Output the [X, Y] coordinate of the center of the cell containing the given text.  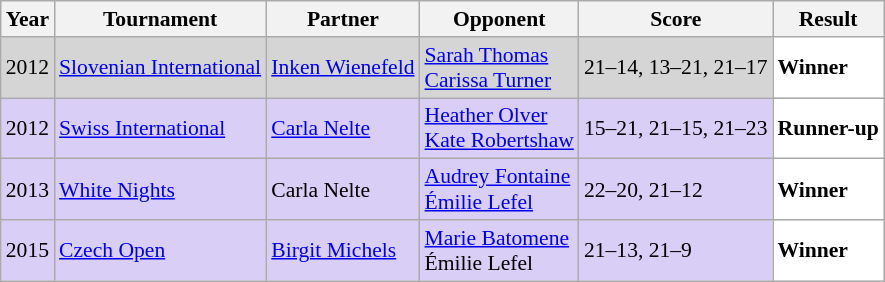
2015 [28, 250]
Partner [342, 19]
Marie Batomene Émilie Lefel [500, 250]
Inken Wienefeld [342, 68]
21–13, 21–9 [676, 250]
White Nights [160, 190]
Slovenian International [160, 68]
Heather Olver Kate Robertshaw [500, 128]
Birgit Michels [342, 250]
Opponent [500, 19]
Result [828, 19]
Audrey Fontaine Émilie Lefel [500, 190]
Swiss International [160, 128]
Score [676, 19]
22–20, 21–12 [676, 190]
Runner-up [828, 128]
Czech Open [160, 250]
Year [28, 19]
15–21, 21–15, 21–23 [676, 128]
Tournament [160, 19]
Sarah Thomas Carissa Turner [500, 68]
21–14, 13–21, 21–17 [676, 68]
2013 [28, 190]
